Extract the [X, Y] coordinate from the center of the cell holding the provided text.  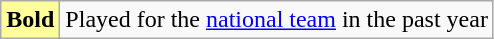
Played for the national team in the past year [277, 20]
Bold [30, 20]
